Locate the cell with the specified text and output its [X, Y] center coordinate. 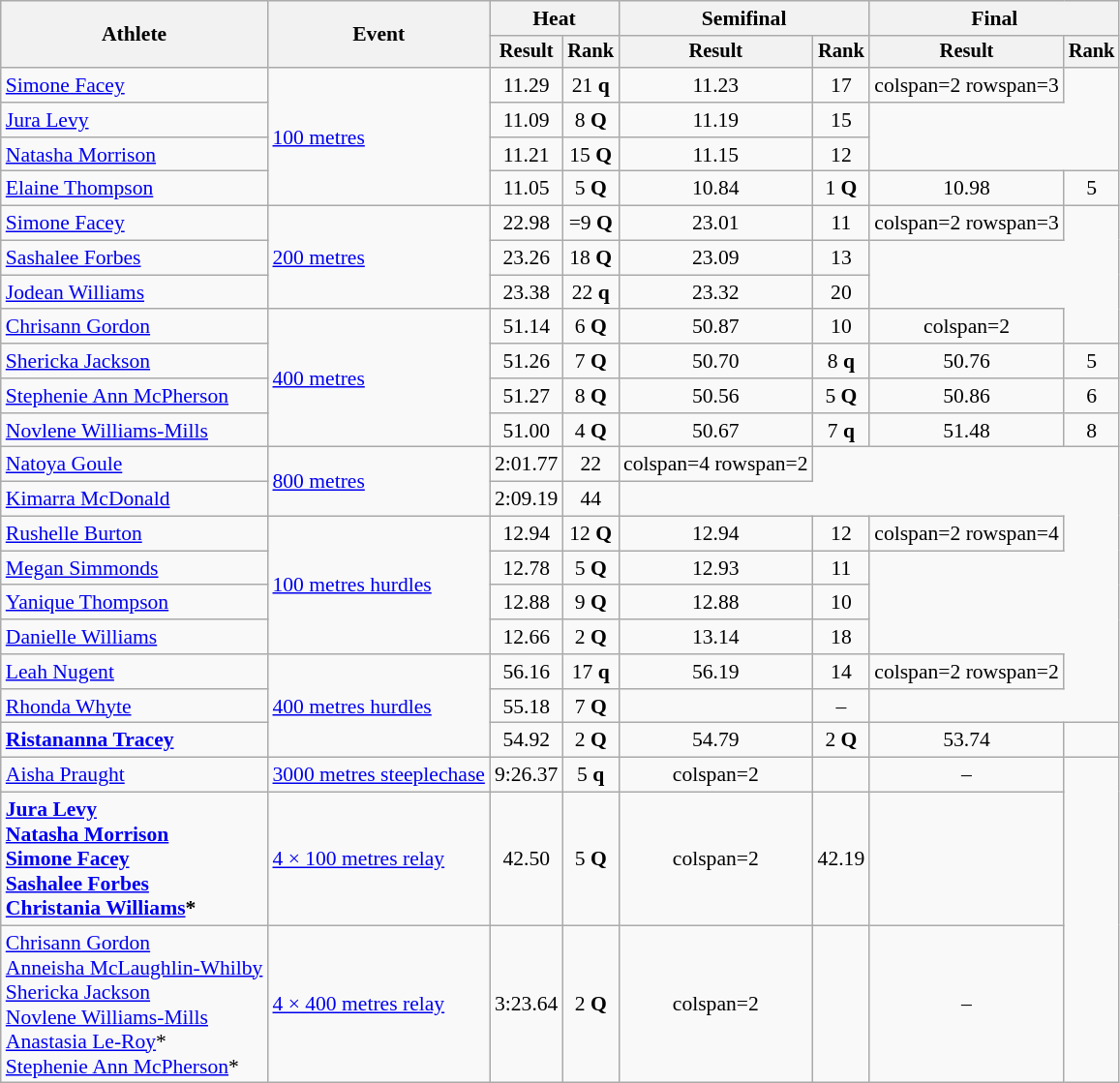
8 q [842, 361]
3:23.64 [527, 1005]
11.09 [527, 120]
Kimarra McDonald [135, 499]
4 Q [590, 431]
colspan=2 rowspan=2 [966, 672]
18 Q [590, 258]
11.05 [527, 189]
12 Q [590, 534]
Jura Levy [135, 120]
21 q [590, 85]
18 [842, 637]
50.67 [716, 431]
9 Q [590, 603]
54.79 [716, 740]
13.14 [716, 637]
Shericka Jackson [135, 361]
colspan=4 rowspan=2 [716, 465]
Jodean Williams [135, 292]
Ristananna Tracey [135, 740]
800 metres [378, 482]
11.15 [716, 155]
42.50 [527, 859]
Elaine Thompson [135, 189]
23.01 [716, 224]
50.56 [716, 396]
3000 metres steeplechase [378, 775]
Jura LevyNatasha MorrisonSimone FaceySashalee ForbesChristania Williams* [135, 859]
Sashalee Forbes [135, 258]
Leah Nugent [135, 672]
400 metres [378, 378]
9:26.37 [527, 775]
Megan Simmonds [135, 568]
2:01.77 [527, 465]
17 q [590, 672]
Stephenie Ann McPherson [135, 396]
12.78 [527, 568]
11.19 [716, 120]
50.76 [966, 361]
Natasha Morrison [135, 155]
23.26 [527, 258]
20 [842, 292]
51.48 [966, 431]
56.19 [716, 672]
11.23 [716, 85]
200 metres [378, 257]
8 [1092, 431]
10.84 [716, 189]
23.09 [716, 258]
53.74 [966, 740]
42.19 [842, 859]
7 q [842, 431]
10.98 [966, 189]
Final [994, 18]
15 Q [590, 155]
4 × 400 metres relay [378, 1005]
2:09.19 [527, 499]
Chrisann Gordon [135, 327]
23.32 [716, 292]
13 [842, 258]
56.16 [527, 672]
14 [842, 672]
6 Q [590, 327]
51.14 [527, 327]
Event [378, 35]
50.87 [716, 327]
5 q [590, 775]
Natoya Goule [135, 465]
55.18 [527, 707]
12.66 [527, 637]
Heat [554, 18]
51.26 [527, 361]
1 Q [842, 189]
Aisha Praught [135, 775]
Semifinal [743, 18]
4 × 100 metres relay [378, 859]
51.00 [527, 431]
44 [590, 499]
Novlene Williams-Mills [135, 431]
50.70 [716, 361]
22 q [590, 292]
15 [842, 120]
12.93 [716, 568]
colspan=2 rowspan=4 [966, 534]
Yanique Thompson [135, 603]
=9 Q [590, 224]
51.27 [527, 396]
Danielle Williams [135, 637]
Rhonda Whyte [135, 707]
6 [1092, 396]
50.86 [966, 396]
Chrisann GordonAnneisha McLaughlin-WhilbyShericka JacksonNovlene Williams-MillsAnastasia Le-Roy*Stephenie Ann McPherson* [135, 1005]
17 [842, 85]
100 metres [378, 136]
22.98 [527, 224]
11.21 [527, 155]
Athlete [135, 35]
11.29 [527, 85]
Rushelle Burton [135, 534]
400 metres hurdles [378, 707]
23.38 [527, 292]
22 [590, 465]
54.92 [527, 740]
100 metres hurdles [378, 586]
